Return the [x, y] coordinate for the center point of the cell that contains the specified text.  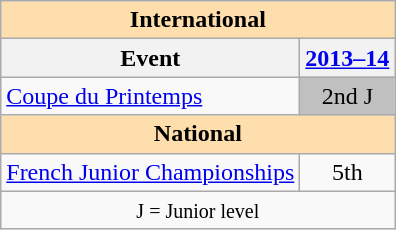
5th [348, 172]
French Junior Championships [150, 172]
Coupe du Printemps [150, 96]
National [198, 134]
Event [150, 58]
J = Junior level [198, 210]
2nd J [348, 96]
2013–14 [348, 58]
International [198, 20]
